Capture the cell that displays the provided text and extract its (X, Y) central coordinate. 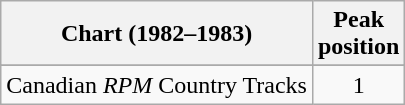
Chart (1982–1983) (157, 34)
1 (358, 85)
Peakposition (358, 34)
Canadian RPM Country Tracks (157, 85)
